From the cell containing the given text, extract its center point as (X, Y) coordinate. 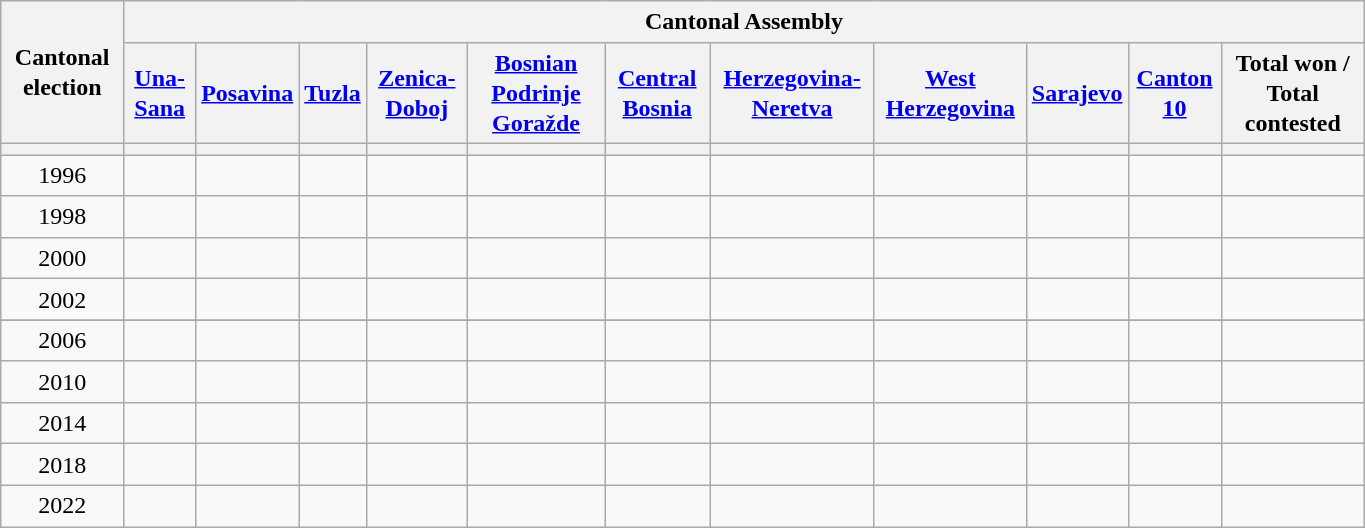
Sarajevo (1077, 93)
Zenica-Doboj (416, 93)
1996 (62, 176)
2022 (62, 506)
2018 (62, 464)
Posavina (248, 93)
Central Bosnia (658, 93)
Cantonal Assembly (744, 22)
1998 (62, 216)
Canton 10 (1174, 93)
2010 (62, 382)
2014 (62, 424)
Bosnian Podrinje Goražde (536, 93)
2006 (62, 340)
Una-Sana (160, 93)
Total won / Total contested (1292, 93)
Tuzla (333, 93)
2002 (62, 300)
Cantonal election (62, 72)
West Herzegovina (950, 93)
2000 (62, 258)
Herzegovina-Neretva (792, 93)
